Scan for the cell matching the given text and deliver its (x, y) coordinate at center. 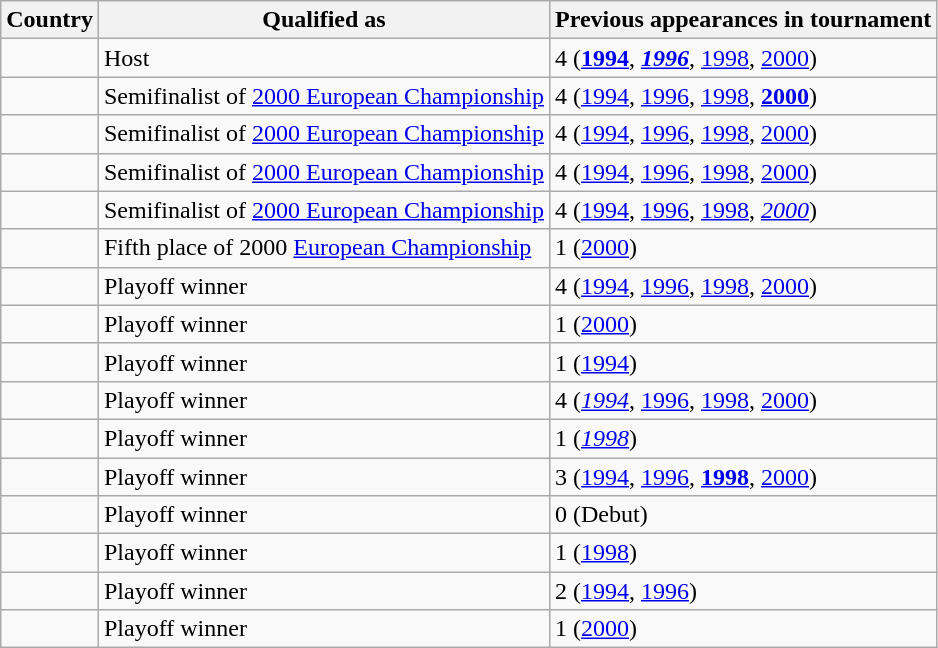
3 (1994, 1996, 1998, 2000) (742, 477)
0 (Debut) (742, 515)
2 (1994, 1996) (742, 591)
Previous appearances in tournament (742, 20)
Host (324, 58)
Qualified as (324, 20)
Fifth place of 2000 European Championship (324, 248)
Country (50, 20)
1 (1994) (742, 362)
